Determine the [X, Y] coordinate at the center of the cell enclosing the given text.  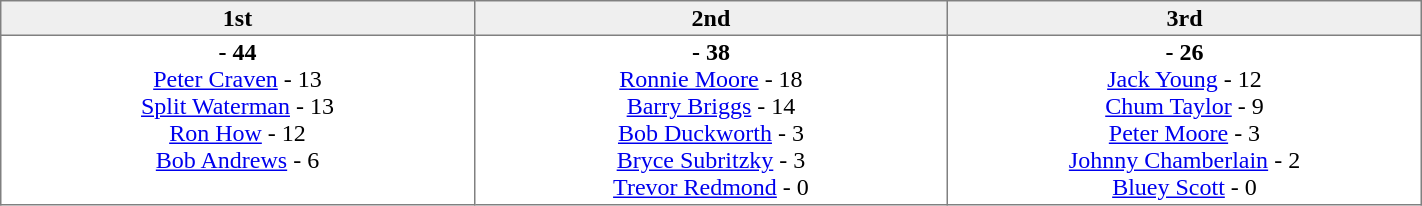
- 26Jack Young - 12Chum Taylor - 9Peter Moore - 3Johnny Chamberlain - 2Bluey Scott - 0 [1185, 120]
1st [238, 18]
- 38Ronnie Moore - 18Barry Briggs - 14Bob Duckworth - 3Bryce Subritzky - 3Trevor Redmond - 0 [710, 120]
3rd [1185, 18]
- 44Peter Craven - 13Split Waterman - 13Ron How - 12Bob Andrews - 6 [238, 120]
2nd [710, 18]
